From the cell containing the given text, extract its center point as (X, Y) coordinate. 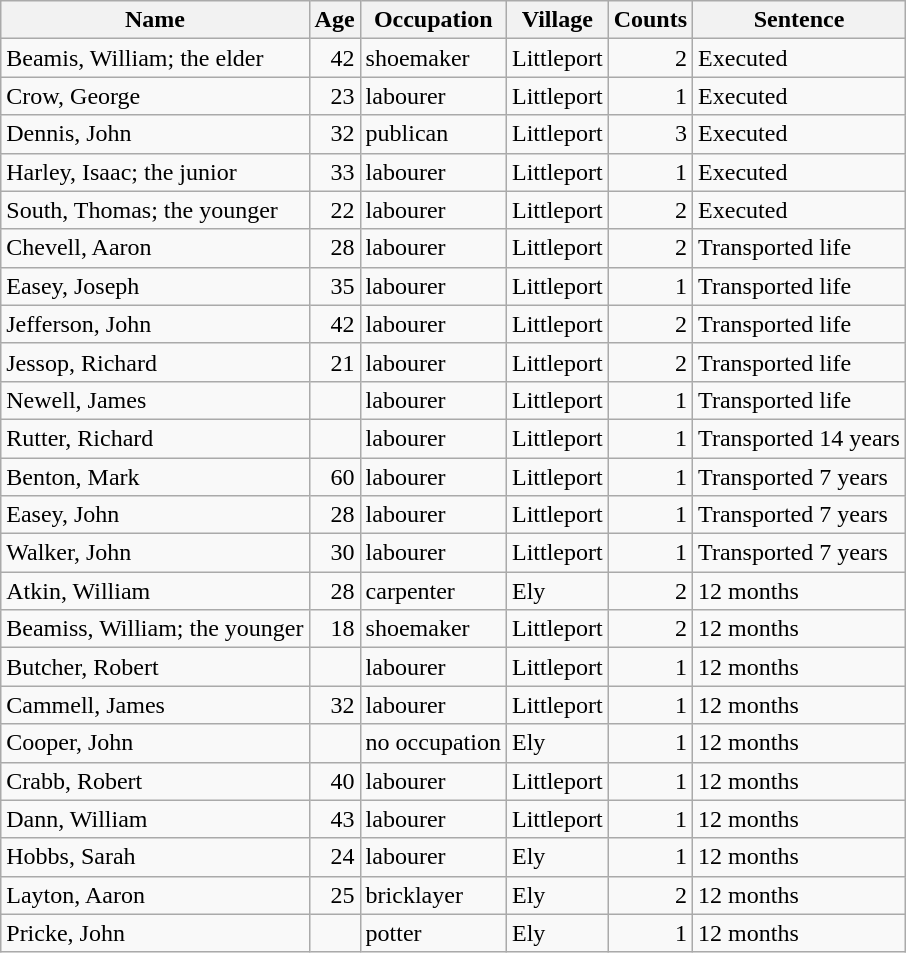
Benton, Mark (155, 477)
potter (433, 933)
publican (433, 134)
no occupation (433, 743)
23 (334, 96)
Crow, George (155, 96)
40 (334, 781)
3 (650, 134)
25 (334, 895)
24 (334, 857)
Easey, Joseph (155, 286)
Walker, John (155, 553)
33 (334, 172)
Sentence (800, 20)
Pricke, John (155, 933)
22 (334, 210)
Chevell, Aaron (155, 248)
Butcher, Robert (155, 667)
Layton, Aaron (155, 895)
21 (334, 362)
Occupation (433, 20)
South, Thomas; the younger (155, 210)
Beamiss, William; the younger (155, 629)
Village (557, 20)
Name (155, 20)
Age (334, 20)
Cooper, John (155, 743)
Atkin, William (155, 591)
Easey, John (155, 515)
Jessop, Richard (155, 362)
60 (334, 477)
Dennis, John (155, 134)
Dann, William (155, 819)
Cammell, James (155, 705)
carpenter (433, 591)
18 (334, 629)
43 (334, 819)
Newell, James (155, 400)
Hobbs, Sarah (155, 857)
bricklayer (433, 895)
Transported 14 years (800, 438)
35 (334, 286)
Beamis, William; the elder (155, 58)
Rutter, Richard (155, 438)
Counts (650, 20)
30 (334, 553)
Harley, Isaac; the junior (155, 172)
Crabb, Robert (155, 781)
Jefferson, John (155, 324)
